Locate the cell with the specified text and output its [x, y] center coordinate. 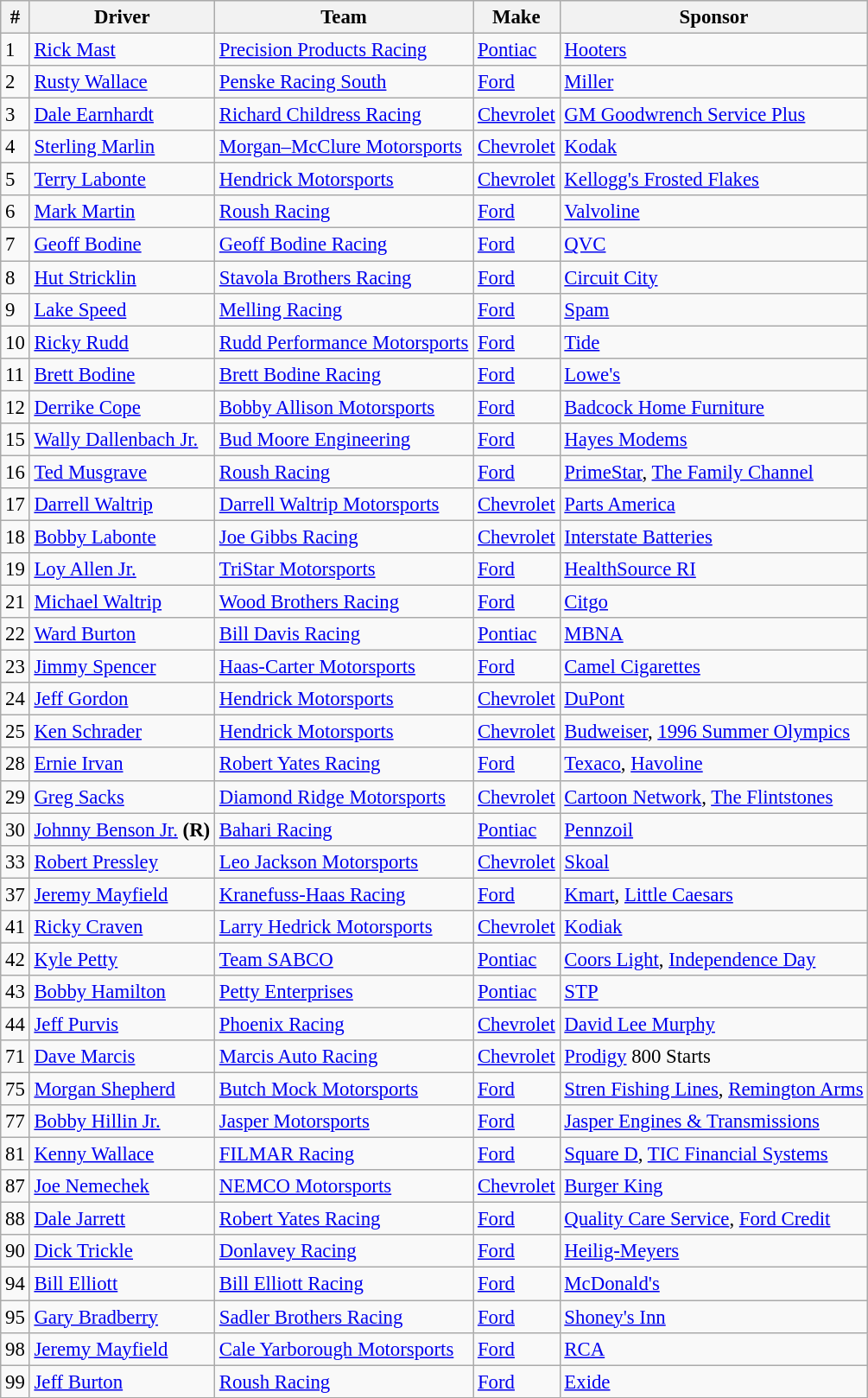
Geoff Bodine [122, 245]
99 [16, 1382]
Bud Moore Engineering [344, 440]
Wood Brothers Racing [344, 602]
15 [16, 440]
Derrike Cope [122, 407]
Morgan Shepherd [122, 1090]
12 [16, 407]
Circuit City [713, 277]
Kmart, Little Caesars [713, 894]
Kodiak [713, 927]
Penske Racing South [344, 82]
Camel Cigarettes [713, 667]
41 [16, 927]
Prodigy 800 Starts [713, 1057]
Jasper Engines & Transmissions [713, 1122]
Driver [122, 17]
98 [16, 1349]
Greg Sacks [122, 797]
43 [16, 992]
Sadler Brothers Racing [344, 1317]
Johnny Benson Jr. (R) [122, 829]
GM Goodwrench Service Plus [713, 115]
Hut Stricklin [122, 277]
Sponsor [713, 17]
Joe Gibbs Racing [344, 537]
NEMCO Motorsports [344, 1186]
90 [16, 1252]
Rusty Wallace [122, 82]
Rick Mast [122, 50]
Heilig-Meyers [713, 1252]
44 [16, 1024]
Parts America [713, 505]
4 [16, 147]
Square D, TIC Financial Systems [713, 1154]
Exide [713, 1382]
Lowe's [713, 374]
Petty Enterprises [344, 992]
Citgo [713, 602]
Team SABCO [344, 959]
Kenny Wallace [122, 1154]
Brett Bodine [122, 374]
Mark Martin [122, 212]
Kyle Petty [122, 959]
Ward Burton [122, 634]
Bobby Labonte [122, 537]
MBNA [713, 634]
17 [16, 505]
Badcock Home Furniture [713, 407]
Make [516, 17]
Sterling Marlin [122, 147]
Team [344, 17]
Ken Schrader [122, 732]
81 [16, 1154]
Donlavey Racing [344, 1252]
Ricky Rudd [122, 342]
David Lee Murphy [713, 1024]
Dave Marcis [122, 1057]
77 [16, 1122]
Hayes Modems [713, 440]
21 [16, 602]
Kodak [713, 147]
Quality Care Service, Ford Credit [713, 1219]
Wally Dallenbach Jr. [122, 440]
Tide [713, 342]
McDonald's [713, 1284]
Melling Racing [344, 309]
Haas-Carter Motorsports [344, 667]
Terry Labonte [122, 180]
Bill Davis Racing [344, 634]
6 [16, 212]
Stavola Brothers Racing [344, 277]
DuPont [713, 699]
Morgan–McClure Motorsports [344, 147]
Spam [713, 309]
Hooters [713, 50]
Bobby Hamilton [122, 992]
Stren Fishing Lines, Remington Arms [713, 1090]
11 [16, 374]
Gary Bradberry [122, 1317]
Kellogg's Frosted Flakes [713, 180]
Budweiser, 1996 Summer Olympics [713, 732]
Precision Products Racing [344, 50]
Dale Jarrett [122, 1219]
95 [16, 1317]
Brett Bodine Racing [344, 374]
29 [16, 797]
75 [16, 1090]
Bahari Racing [344, 829]
Larry Hedrick Motorsports [344, 927]
9 [16, 309]
Diamond Ridge Motorsports [344, 797]
Shoney's Inn [713, 1317]
Leo Jackson Motorsports [344, 861]
2 [16, 82]
Darrell Waltrip Motorsports [344, 505]
STP [713, 992]
Cale Yarborough Motorsports [344, 1349]
Texaco, Havoline [713, 765]
Geoff Bodine Racing [344, 245]
Bobby Allison Motorsports [344, 407]
Bill Elliott Racing [344, 1284]
Skoal [713, 861]
16 [16, 472]
5 [16, 180]
Miller [713, 82]
Kranefuss-Haas Racing [344, 894]
Dale Earnhardt [122, 115]
Lake Speed [122, 309]
Jeff Purvis [122, 1024]
RCA [713, 1349]
PrimeStar, The Family Channel [713, 472]
42 [16, 959]
Interstate Batteries [713, 537]
7 [16, 245]
22 [16, 634]
Valvoline [713, 212]
Phoenix Racing [344, 1024]
Pennzoil [713, 829]
94 [16, 1284]
28 [16, 765]
Bill Elliott [122, 1284]
Cartoon Network, The Flintstones [713, 797]
23 [16, 667]
88 [16, 1219]
Dick Trickle [122, 1252]
Marcis Auto Racing [344, 1057]
Bobby Hillin Jr. [122, 1122]
Burger King [713, 1186]
Ricky Craven [122, 927]
Loy Allen Jr. [122, 569]
Jimmy Spencer [122, 667]
Ernie Irvan [122, 765]
Jeff Gordon [122, 699]
# [16, 17]
QVC [713, 245]
TriStar Motorsports [344, 569]
Joe Nemechek [122, 1186]
Jasper Motorsports [344, 1122]
24 [16, 699]
71 [16, 1057]
19 [16, 569]
25 [16, 732]
Coors Light, Independence Day [713, 959]
3 [16, 115]
33 [16, 861]
10 [16, 342]
Butch Mock Motorsports [344, 1090]
HealthSource RI [713, 569]
Rudd Performance Motorsports [344, 342]
8 [16, 277]
Robert Pressley [122, 861]
87 [16, 1186]
Richard Childress Racing [344, 115]
30 [16, 829]
Jeff Burton [122, 1382]
1 [16, 50]
Ted Musgrave [122, 472]
Darrell Waltrip [122, 505]
37 [16, 894]
Michael Waltrip [122, 602]
FILMAR Racing [344, 1154]
18 [16, 537]
